Return the (X, Y) coordinate for the center point of the cell that contains the specified text.  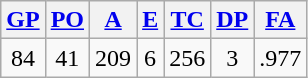
FA (280, 20)
TC (188, 20)
3 (232, 58)
DP (232, 20)
6 (150, 58)
84 (23, 58)
E (150, 20)
41 (67, 58)
.977 (280, 58)
256 (188, 58)
209 (114, 58)
GP (23, 20)
A (114, 20)
PO (67, 20)
